Return [X, Y] of the center of cell containing provided text 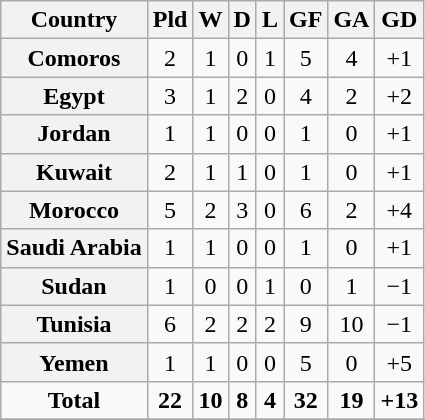
Yemen [74, 362]
GD [400, 20]
GA [352, 20]
Kuwait [74, 172]
Total [74, 400]
GF [306, 20]
Tunisia [74, 324]
Pld [170, 20]
19 [352, 400]
L [270, 20]
Saudi Arabia [74, 248]
Sudan [74, 286]
Morocco [74, 210]
W [210, 20]
22 [170, 400]
8 [242, 400]
9 [306, 324]
D [242, 20]
+2 [400, 96]
Egypt [74, 96]
+13 [400, 400]
Comoros [74, 58]
Jordan [74, 134]
+5 [400, 362]
32 [306, 400]
Country [74, 20]
+4 [400, 210]
